From the cell containing the given text, extract its center point as [X, Y] coordinate. 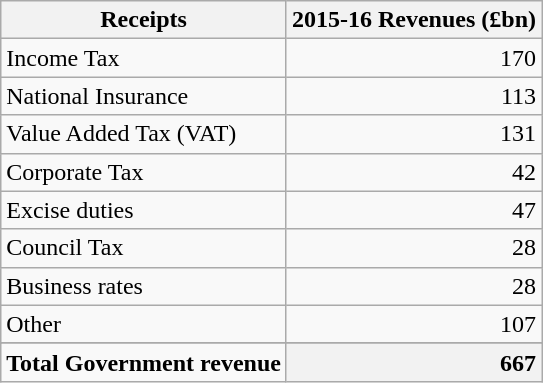
47 [414, 210]
Council Tax [144, 248]
170 [414, 58]
National Insurance [144, 96]
Receipts [144, 20]
113 [414, 96]
Corporate Tax [144, 172]
Excise duties [144, 210]
107 [414, 324]
667 [414, 362]
Income Tax [144, 58]
42 [414, 172]
131 [414, 134]
Value Added Tax (VAT) [144, 134]
2015-16 Revenues (£bn) [414, 20]
Total Government revenue [144, 362]
Other [144, 324]
Business rates [144, 286]
